Capture the cell that displays the provided text and extract its [x, y] central coordinate. 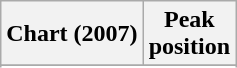
Peakposition [189, 34]
Chart (2007) [72, 34]
